Find where the given text appears and provide that cell's center as [X, Y] coordinate. 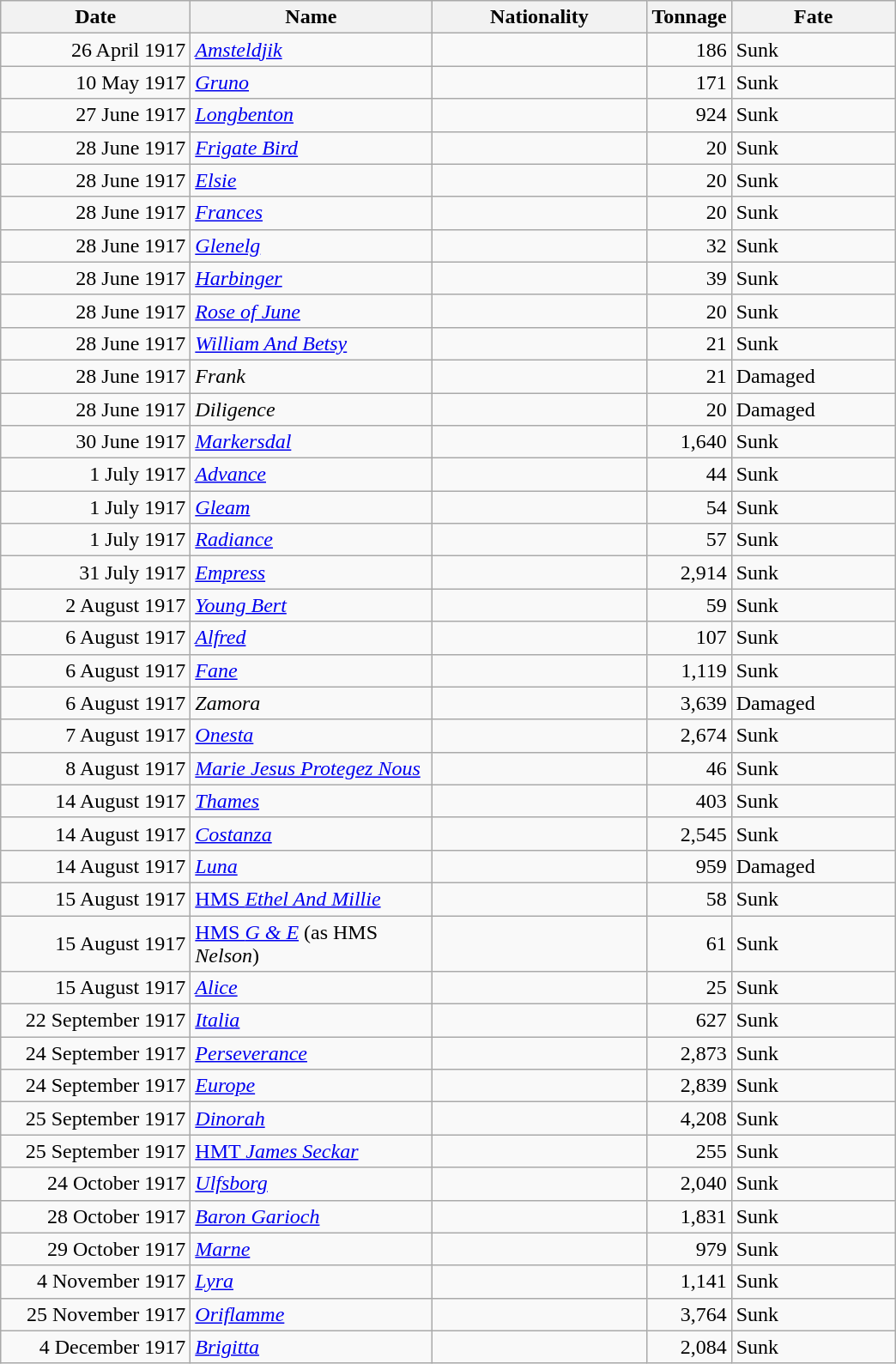
1,831 [689, 1216]
Tonnage [689, 17]
2 August 1917 [96, 605]
Name [311, 17]
Baron Garioch [311, 1216]
2,839 [689, 1086]
Radiance [311, 540]
Glenelg [311, 246]
27 June 1917 [96, 115]
30 June 1917 [96, 442]
959 [689, 866]
58 [689, 899]
54 [689, 507]
William And Betsy [311, 343]
59 [689, 605]
HMT James Seckar [311, 1151]
Young Bert [311, 605]
Frances [311, 213]
2,873 [689, 1053]
HMS G & E (as HMS Nelson) [311, 943]
Alfred [311, 638]
Longbenton [311, 115]
2,914 [689, 573]
Rose of June [311, 311]
Elsie [311, 180]
3,764 [689, 1314]
Onesta [311, 736]
2,084 [689, 1347]
22 September 1917 [96, 1021]
39 [689, 278]
Thames [311, 801]
Frigate Bird [311, 148]
Amsteldjik [311, 50]
Perseverance [311, 1053]
Fate [814, 17]
Date [96, 17]
7 August 1917 [96, 736]
1,119 [689, 670]
255 [689, 1151]
10 May 1917 [96, 82]
Ulfsborg [311, 1184]
Nationality [539, 17]
2,040 [689, 1184]
979 [689, 1249]
Diligence [311, 409]
Fane [311, 670]
24 October 1917 [96, 1184]
Europe [311, 1086]
Brigitta [311, 1347]
Oriflamme [311, 1314]
Costanza [311, 834]
Marne [311, 1249]
Luna [311, 866]
4 November 1917 [96, 1282]
Alice [311, 988]
Markersdal [311, 442]
2,545 [689, 834]
186 [689, 50]
403 [689, 801]
Lyra [311, 1282]
Gleam [311, 507]
44 [689, 475]
8 August 1917 [96, 768]
3,639 [689, 703]
28 October 1917 [96, 1216]
4 December 1917 [96, 1347]
4,208 [689, 1118]
26 April 1917 [96, 50]
107 [689, 638]
Harbinger [311, 278]
171 [689, 82]
627 [689, 1021]
Frank [311, 376]
32 [689, 246]
Marie Jesus Protegez Nous [311, 768]
29 October 1917 [96, 1249]
2,674 [689, 736]
1,640 [689, 442]
Empress [311, 573]
Italia [311, 1021]
61 [689, 943]
Zamora [311, 703]
924 [689, 115]
25 November 1917 [96, 1314]
31 July 1917 [96, 573]
Advance [311, 475]
25 [689, 988]
46 [689, 768]
Dinorah [311, 1118]
HMS Ethel And Millie [311, 899]
57 [689, 540]
Gruno [311, 82]
1,141 [689, 1282]
